Detect which cell encompasses the target text, then output its [x, y] center coordinate. 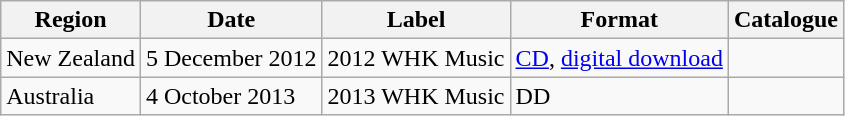
Format [619, 20]
Australia [71, 96]
4 October 2013 [231, 96]
5 December 2012 [231, 58]
DD [619, 96]
Region [71, 20]
Date [231, 20]
Label [416, 20]
2013 WHK Music [416, 96]
Catalogue [786, 20]
2012 WHK Music [416, 58]
New Zealand [71, 58]
CD, digital download [619, 58]
